Output the [X, Y] coordinate of the center of the cell containing the given text.  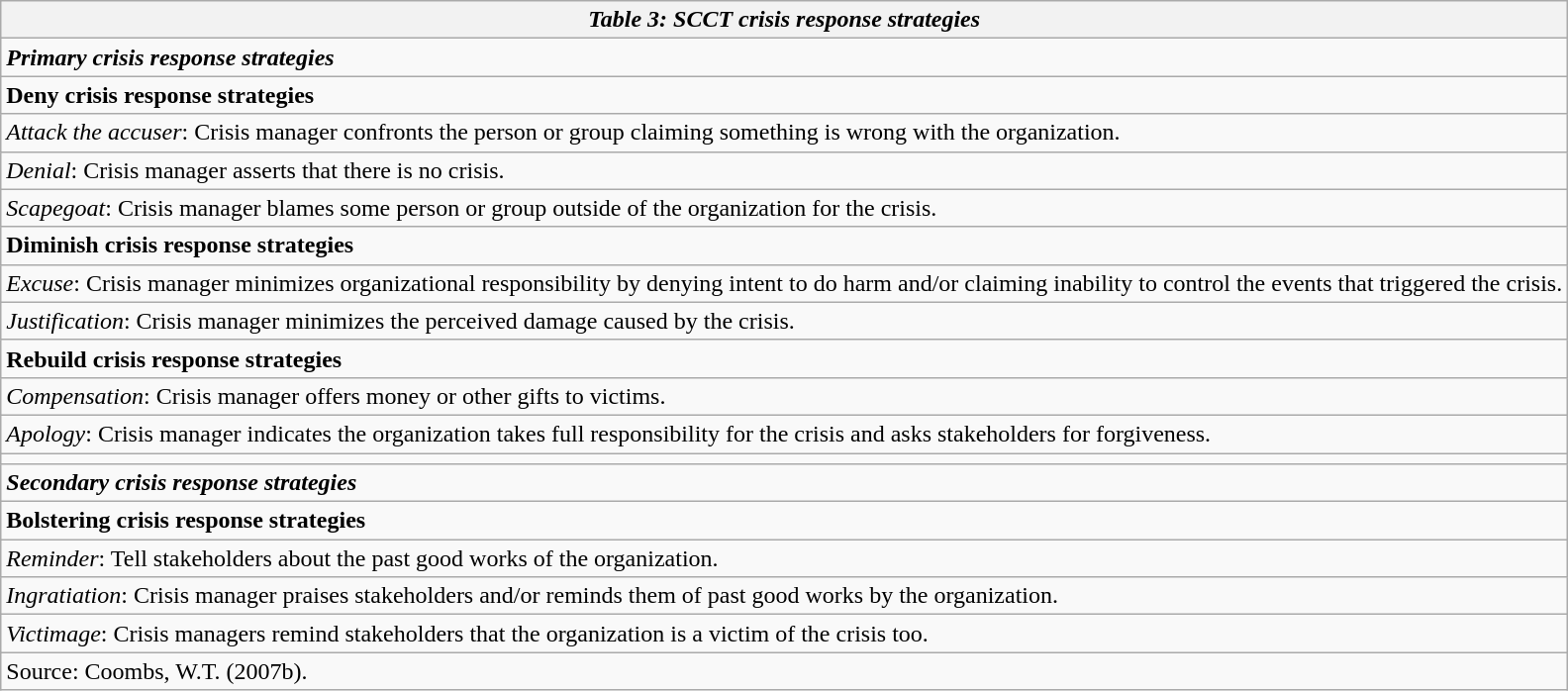
Attack the accuser: Crisis manager confronts the person or group claiming something is wrong with the organization. [784, 133]
Primary crisis response strategies [784, 57]
Ingratiation: Crisis manager praises stakeholders and/or reminds them of past good works by the organization. [784, 596]
Justification: Crisis manager minimizes the perceived damage caused by the crisis. [784, 321]
Source: Coombs, W.T. (2007b). [784, 671]
Bolstering crisis response strategies [784, 521]
Compensation: Crisis manager offers money or other gifts to victims. [784, 396]
Diminish crisis response strategies [784, 246]
Apology: Crisis manager indicates the organization takes full responsibility for the crisis and asks stakeholders for forgiveness. [784, 434]
Victimage: Crisis managers remind stakeholders that the organization is a victim of the crisis too. [784, 634]
Reminder: Tell stakeholders about the past good works of the organization. [784, 558]
Denial: Crisis manager asserts that there is no crisis. [784, 170]
Rebuild crisis response strategies [784, 358]
Secondary crisis response strategies [784, 483]
Deny crisis response strategies [784, 95]
Scapegoat: Crisis manager blames some person or group outside of the organization for the crisis. [784, 208]
Table 3: SCCT crisis response strategies [784, 20]
